Capture the cell that displays the provided text and extract its [X, Y] central coordinate. 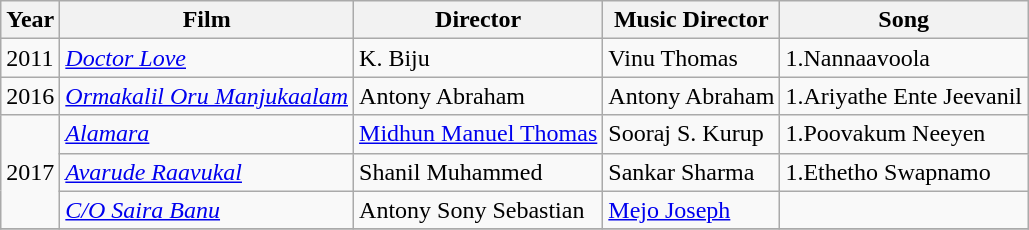
Sankar Sharma [692, 172]
Shanil Muhammed [478, 172]
1.Nannaavoola [904, 58]
Ormakalil Oru Manjukaalam [207, 96]
1.Ethetho Swapnamo [904, 172]
Year [30, 20]
2016 [30, 96]
1.Ariyathe Ente Jeevanil [904, 96]
Film [207, 20]
Avarude Raavukal [207, 172]
Doctor Love [207, 58]
Vinu Thomas [692, 58]
C/O Saira Banu [207, 210]
Song [904, 20]
2011 [30, 58]
Mejo Joseph [692, 210]
Antony Sony Sebastian [478, 210]
K. Biju [478, 58]
Music Director [692, 20]
Midhun Manuel Thomas [478, 134]
2017 [30, 172]
1.Poovakum Neeyen [904, 134]
Sooraj S. Kurup [692, 134]
Director [478, 20]
Alamara [207, 134]
